For the text-containing cell, return its midpoint in (x, y) coordinate format. 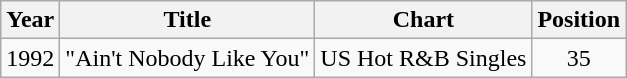
1992 (30, 58)
Position (579, 20)
35 (579, 58)
Chart (424, 20)
US Hot R&B Singles (424, 58)
"Ain't Nobody Like You" (188, 58)
Year (30, 20)
Title (188, 20)
